Detect which cell encompasses the target text, then output its (X, Y) center coordinate. 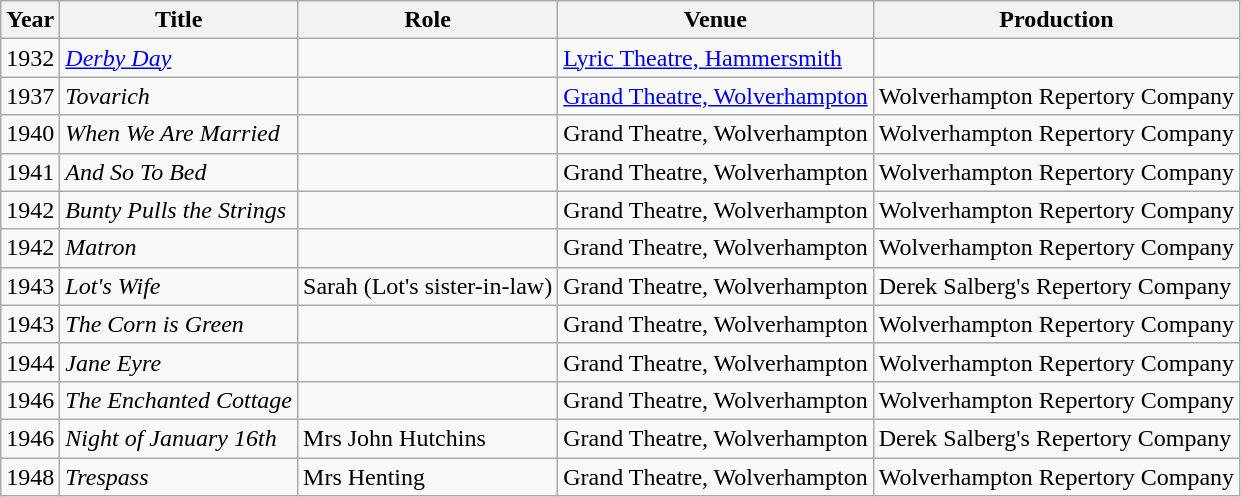
Jane Eyre (179, 362)
And So To Bed (179, 172)
1944 (30, 362)
Venue (716, 20)
Bunty Pulls the Strings (179, 210)
1941 (30, 172)
Mrs Henting (428, 477)
1940 (30, 134)
Title (179, 20)
Mrs John Hutchins (428, 438)
Night of January 16th (179, 438)
1948 (30, 477)
The Corn is Green (179, 324)
1937 (30, 96)
Lot's Wife (179, 286)
Lyric Theatre, Hammersmith (716, 58)
The Enchanted Cottage (179, 400)
Sarah (Lot's sister-in-law) (428, 286)
Tovarich (179, 96)
Role (428, 20)
When We Are Married (179, 134)
Year (30, 20)
Derby Day (179, 58)
1932 (30, 58)
Production (1056, 20)
Matron (179, 248)
Trespass (179, 477)
